Detect which cell encompasses the target text, then output its (x, y) center coordinate. 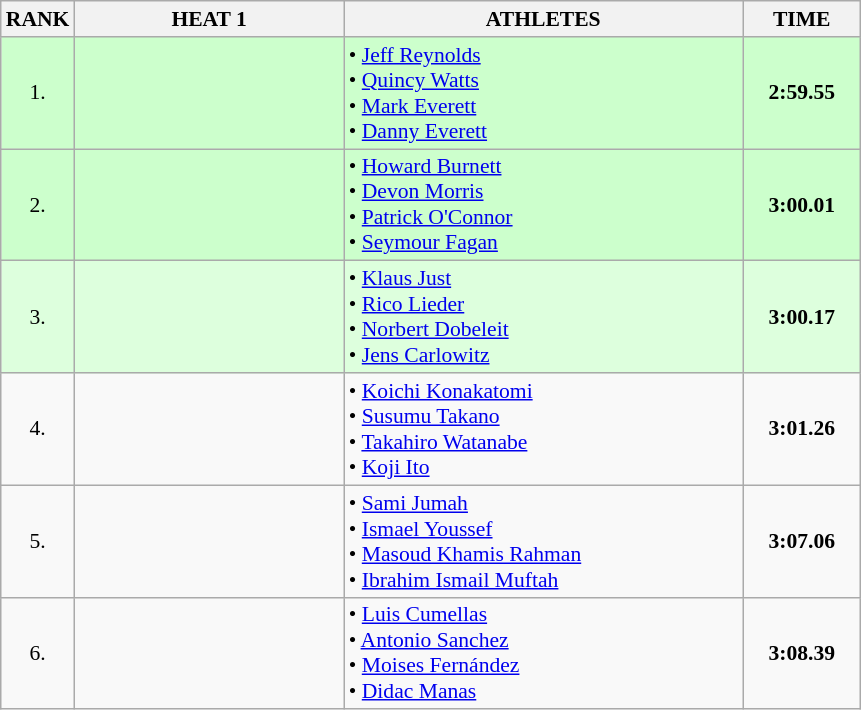
• Klaus Just• Rico Lieder• Norbert Dobeleit• Jens Carlowitz (544, 317)
• Howard Burnett• Devon Morris• Patrick O'Connor• Seymour Fagan (544, 205)
6. (38, 653)
TIME (802, 19)
5. (38, 541)
ATHLETES (544, 19)
• Koichi Konakatomi• Susumu Takano• Takahiro Watanabe• Koji Ito (544, 429)
3. (38, 317)
HEAT 1 (208, 19)
3:00.01 (802, 205)
• Luis Cumellas• Antonio Sanchez• Moises Fernández• Didac Manas (544, 653)
3:08.39 (802, 653)
RANK (38, 19)
2. (38, 205)
• Jeff Reynolds• Quincy Watts• Mark Everett• Danny Everett (544, 93)
• Sami Jumah• Ismael Youssef• Masoud Khamis Rahman• Ibrahim Ismail Muftah (544, 541)
3:07.06 (802, 541)
3:01.26 (802, 429)
2:59.55 (802, 93)
4. (38, 429)
1. (38, 93)
3:00.17 (802, 317)
